Output the (x, y) coordinate of the center of the cell containing the given text.  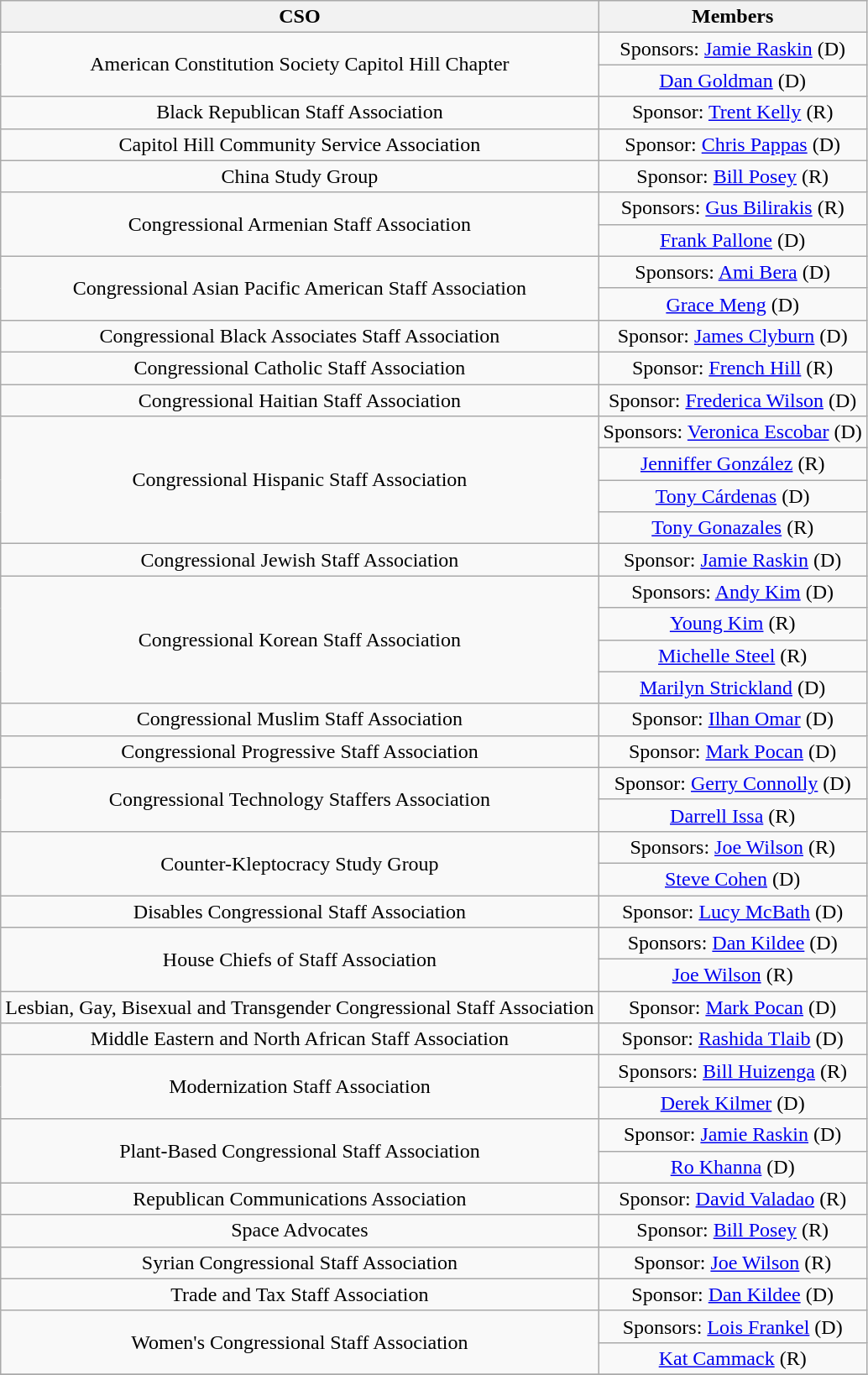
Sponsors: Andy Kim (D) (732, 592)
Tony Gonazales (R) (732, 528)
Sponsor: Gerry Connolly (D) (732, 783)
American Constitution Society Capitol Hill Chapter (300, 65)
Congressional Black Associates Staff Association (300, 336)
Tony Cárdenas (D) (732, 496)
Congressional Catholic Staff Association (300, 368)
Sponsor: French Hill (R) (732, 368)
House Chiefs of Staff Association (300, 959)
Sponsor: Chris Pappas (D) (732, 144)
Congressional Korean Staff Association (300, 640)
Space Advocates (300, 1231)
Sponsors: Ami Bera (D) (732, 272)
Ro Khanna (D) (732, 1167)
Sponsors: Veronica Escobar (D) (732, 432)
Sponsors: Bill Huizenga (R) (732, 1071)
Sponsor: Joe Wilson (R) (732, 1263)
Sponsors: Gus Bilirakis (R) (732, 208)
Grace Meng (D) (732, 304)
Syrian Congressional Staff Association (300, 1263)
China Study Group (300, 176)
Middle Eastern and North African Staff Association (300, 1039)
Black Republican Staff Association (300, 112)
Congressional Armenian Staff Association (300, 224)
Dan Goldman (D) (732, 81)
Women's Congressional Staff Association (300, 1342)
Frank Pallone (D) (732, 240)
Sponsor: Ilhan Omar (D) (732, 719)
Darrell Issa (R) (732, 815)
Sponsor: Lucy McBath (D) (732, 911)
Jenniffer González (R) (732, 464)
Sponsors: Lois Frankel (D) (732, 1326)
Congressional Hispanic Staff Association (300, 480)
Sponsors: Jamie Raskin (D) (732, 49)
Marilyn Strickland (D) (732, 687)
Congressional Jewish Staff Association (300, 560)
Members (732, 17)
Congressional Muslim Staff Association (300, 719)
Congressional Asian Pacific American Staff Association (300, 288)
Joe Wilson (R) (732, 975)
Sponsor: David Valadao (R) (732, 1199)
Trade and Tax Staff Association (300, 1294)
Congressional Haitian Staff Association (300, 400)
Modernization Staff Association (300, 1087)
Disables Congressional Staff Association (300, 911)
Capitol Hill Community Service Association (300, 144)
Congressional Technology Staffers Association (300, 799)
Young Kim (R) (732, 624)
Plant-Based Congressional Staff Association (300, 1151)
Kat Cammack (R) (732, 1358)
Derek Kilmer (D) (732, 1103)
Steve Cohen (D) (732, 879)
CSO (300, 17)
Sponsor: James Clyburn (D) (732, 336)
Sponsor: Rashida Tlaib (D) (732, 1039)
Sponsors: Dan Kildee (D) (732, 944)
Lesbian, Gay, Bisexual and Transgender Congressional Staff Association (300, 1007)
Sponsors: Joe Wilson (R) (732, 847)
Sponsor: Trent Kelly (R) (732, 112)
Congressional Progressive Staff Association (300, 751)
Sponsor: Frederica Wilson (D) (732, 400)
Michelle Steel (R) (732, 656)
Republican Communications Association (300, 1199)
Counter-Kleptocracy Study Group (300, 863)
Sponsor: Dan Kildee (D) (732, 1294)
